Return [X, Y] of the center of cell containing provided text 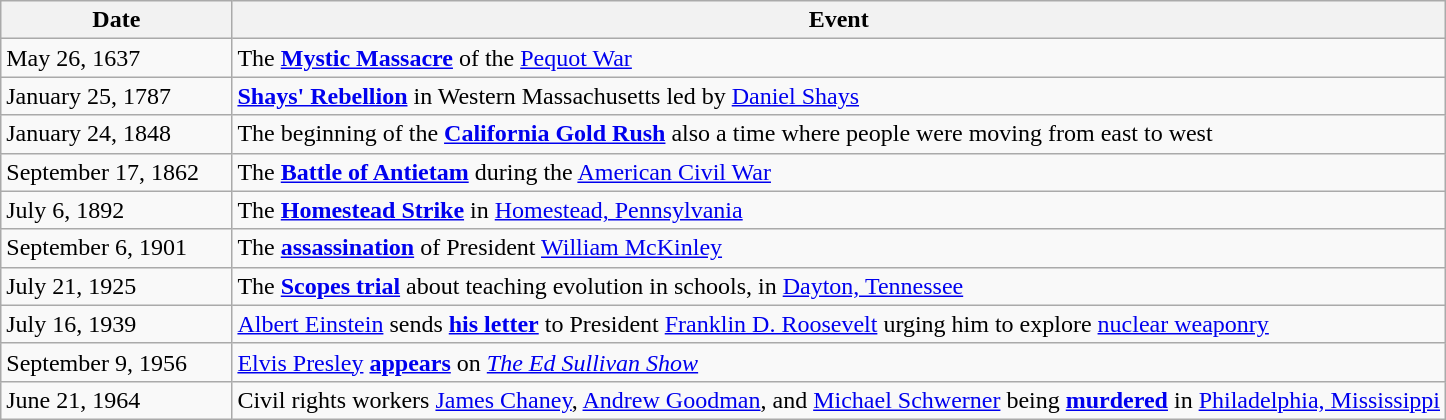
The Battle of Antietam during the American Civil War [839, 172]
The assassination of President William McKinley [839, 248]
January 24, 1848 [116, 134]
July 16, 1939 [116, 324]
The Scopes trial about teaching evolution in schools, in Dayton, Tennessee [839, 286]
Civil rights workers James Chaney, Andrew Goodman, and Michael Schwerner being murdered in Philadelphia, Mississippi [839, 400]
The Mystic Massacre of the Pequot War [839, 58]
Date [116, 20]
July 21, 1925 [116, 286]
July 6, 1892 [116, 210]
May 26, 1637 [116, 58]
Albert Einstein sends his letter to President Franklin D. Roosevelt urging him to explore nuclear weaponry [839, 324]
Shays' Rebellion in Western Massachusetts led by Daniel Shays [839, 96]
January 25, 1787 [116, 96]
September 17, 1862 [116, 172]
June 21, 1964 [116, 400]
The beginning of the California Gold Rush also a time where people were moving from east to west [839, 134]
The Homestead Strike in Homestead, Pennsylvania [839, 210]
September 6, 1901 [116, 248]
Event [839, 20]
September 9, 1956 [116, 362]
Elvis Presley appears on The Ed Sullivan Show [839, 362]
